Return (X, Y) of the center of cell containing provided text 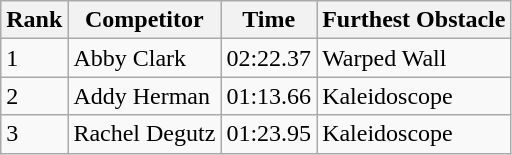
Furthest Obstacle (414, 20)
1 (34, 58)
01:23.95 (269, 134)
Warped Wall (414, 58)
Competitor (144, 20)
3 (34, 134)
Addy Herman (144, 96)
Abby Clark (144, 58)
Rank (34, 20)
01:13.66 (269, 96)
2 (34, 96)
Time (269, 20)
02:22.37 (269, 58)
Rachel Degutz (144, 134)
